For the text-containing cell, return its midpoint in (X, Y) coordinate format. 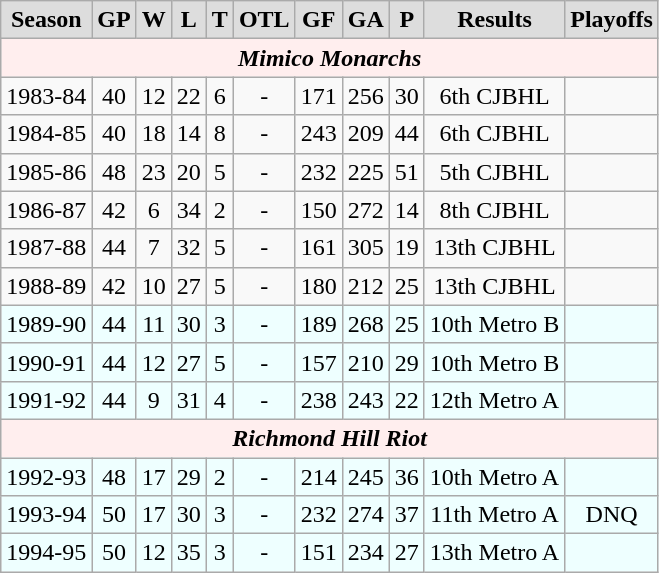
10 (154, 286)
234 (366, 553)
209 (366, 134)
37 (406, 515)
210 (366, 362)
8 (220, 134)
1988-89 (46, 286)
151 (318, 553)
1987-88 (46, 248)
Results (494, 20)
305 (366, 248)
32 (188, 248)
10th Metro A (494, 477)
Richmond Hill Riot (330, 438)
12th Metro A (494, 400)
189 (318, 324)
L (188, 20)
31 (188, 400)
256 (366, 96)
GP (114, 20)
18 (154, 134)
35 (188, 553)
1984-85 (46, 134)
4 (220, 400)
1986-87 (46, 210)
171 (318, 96)
34 (188, 210)
1983-84 (46, 96)
1991-92 (46, 400)
11th Metro A (494, 515)
1989-90 (46, 324)
51 (406, 172)
Season (46, 20)
11 (154, 324)
36 (406, 477)
T (220, 20)
238 (318, 400)
225 (366, 172)
P (406, 20)
23 (154, 172)
DNQ (612, 515)
272 (366, 210)
268 (366, 324)
157 (318, 362)
161 (318, 248)
1992-93 (46, 477)
245 (366, 477)
W (154, 20)
150 (318, 210)
9 (154, 400)
GF (318, 20)
274 (366, 515)
7 (154, 248)
Mimico Monarchs (330, 58)
214 (318, 477)
180 (318, 286)
5th CJBHL (494, 172)
1994-95 (46, 553)
20 (188, 172)
19 (406, 248)
1985-86 (46, 172)
GA (366, 20)
1990-91 (46, 362)
Playoffs (612, 20)
8th CJBHL (494, 210)
OTL (264, 20)
13th Metro A (494, 553)
212 (366, 286)
1993-94 (46, 515)
